Detect which cell encompasses the target text, then output its (X, Y) center coordinate. 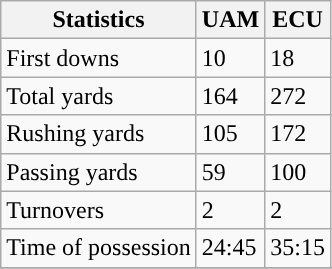
Turnovers (99, 210)
18 (298, 58)
172 (298, 134)
10 (230, 58)
105 (230, 134)
Total yards (99, 96)
First downs (99, 58)
272 (298, 96)
ECU (298, 20)
100 (298, 172)
59 (230, 172)
Statistics (99, 20)
Rushing yards (99, 134)
35:15 (298, 248)
24:45 (230, 248)
Time of possession (99, 248)
Passing yards (99, 172)
164 (230, 96)
UAM (230, 20)
